Find where the given text appears and provide that cell's center as [X, Y] coordinate. 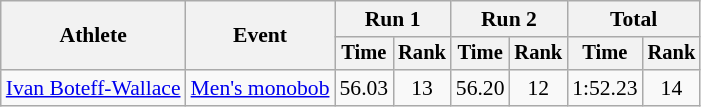
56.20 [480, 88]
Athlete [94, 36]
Run 1 [392, 19]
12 [539, 88]
Event [260, 36]
14 [672, 88]
Total [634, 19]
Men's monobob [260, 88]
56.03 [364, 88]
Ivan Boteff-Wallace [94, 88]
1:52.23 [604, 88]
Run 2 [509, 19]
13 [422, 88]
